Output the [X, Y] coordinate of the center of the cell containing the given text.  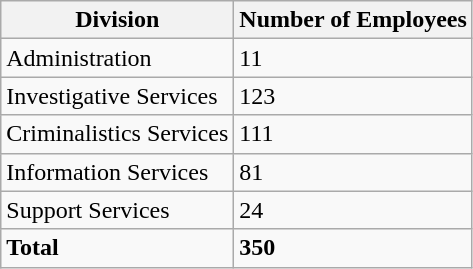
Investigative Services [118, 96]
Total [118, 248]
Criminalistics Services [118, 134]
Information Services [118, 172]
81 [354, 172]
123 [354, 96]
111 [354, 134]
Administration [118, 58]
Division [118, 20]
350 [354, 248]
24 [354, 210]
11 [354, 58]
Support Services [118, 210]
Number of Employees [354, 20]
